Search for the cell housing the specified text and yield its (X, Y) center coordinate. 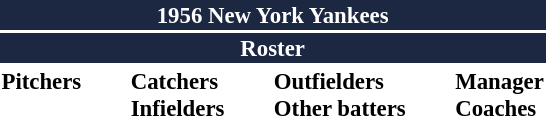
Roster (272, 48)
1956 New York Yankees (272, 15)
